Detect which cell encompasses the target text, then output its [X, Y] center coordinate. 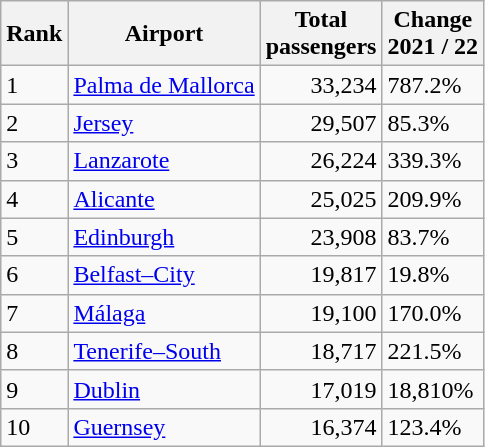
Alicante [164, 199]
10 [34, 427]
9 [34, 389]
33,234 [321, 85]
8 [34, 351]
170.0% [433, 313]
Edinburgh [164, 237]
16,374 [321, 427]
209.9% [433, 199]
26,224 [321, 161]
Dublin [164, 389]
221.5% [433, 351]
3 [34, 161]
19,817 [321, 275]
Belfast–City [164, 275]
25,025 [321, 199]
19.8% [433, 275]
7 [34, 313]
Jersey [164, 123]
Airport [164, 34]
787.2% [433, 85]
2 [34, 123]
85.3% [433, 123]
19,100 [321, 313]
1 [34, 85]
123.4% [433, 427]
Málaga [164, 313]
Tenerife–South [164, 351]
Palma de Mallorca [164, 85]
29,507 [321, 123]
83.7% [433, 237]
18,717 [321, 351]
Total passengers [321, 34]
6 [34, 275]
4 [34, 199]
17,019 [321, 389]
Guernsey [164, 427]
5 [34, 237]
Change2021 / 22 [433, 34]
Rank [34, 34]
18,810% [433, 389]
23,908 [321, 237]
339.3% [433, 161]
Lanzarote [164, 161]
